Locate the cell with the specified text and output its [x, y] center coordinate. 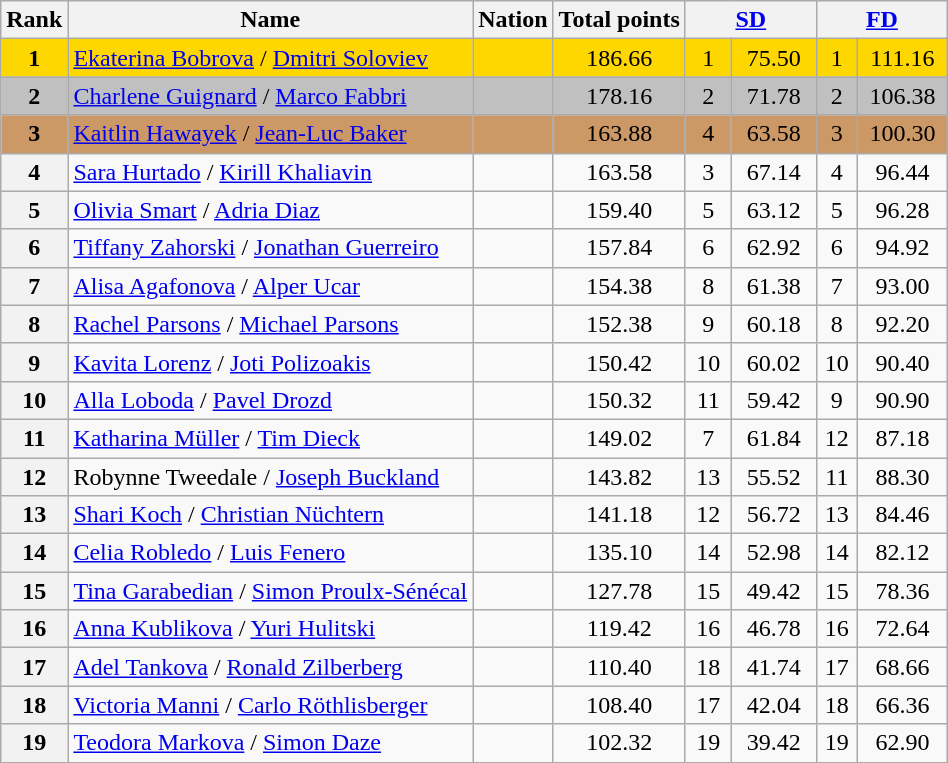
Celia Robledo / Luis Fenero [270, 553]
96.44 [902, 172]
149.02 [619, 438]
150.42 [619, 362]
78.36 [902, 591]
143.82 [619, 477]
94.92 [902, 248]
82.12 [902, 553]
62.90 [902, 743]
Robynne Tweedale / Joseph Buckland [270, 477]
178.16 [619, 96]
152.38 [619, 324]
SD [750, 20]
71.78 [774, 96]
100.30 [902, 134]
Rachel Parsons / Michael Parsons [270, 324]
41.74 [774, 667]
88.30 [902, 477]
102.32 [619, 743]
42.04 [774, 705]
Shari Koch / Christian Nüchtern [270, 515]
Rank [34, 20]
Tina Garabedian / Simon Proulx-Sénécal [270, 591]
Anna Kublikova / Yuri Hulitski [270, 629]
90.90 [902, 400]
63.12 [774, 210]
FD [882, 20]
75.50 [774, 58]
157.84 [619, 248]
Nation [513, 20]
96.28 [902, 210]
90.40 [902, 362]
46.78 [774, 629]
87.18 [902, 438]
111.16 [902, 58]
127.78 [619, 591]
106.38 [902, 96]
163.88 [619, 134]
Alla Loboda / Pavel Drozd [270, 400]
60.18 [774, 324]
186.66 [619, 58]
93.00 [902, 286]
119.42 [619, 629]
163.58 [619, 172]
66.36 [902, 705]
92.20 [902, 324]
Kaitlin Hawayek / Jean-Luc Baker [270, 134]
Teodora Markova / Simon Daze [270, 743]
Victoria Manni / Carlo Röthlisberger [270, 705]
60.02 [774, 362]
Olivia Smart / Adria Diaz [270, 210]
Ekaterina Bobrova / Dmitri Soloviev [270, 58]
Sara Hurtado / Kirill Khaliavin [270, 172]
49.42 [774, 591]
61.38 [774, 286]
154.38 [619, 286]
Alisa Agafonova / Alper Ucar [270, 286]
39.42 [774, 743]
Name [270, 20]
52.98 [774, 553]
Adel Tankova / Ronald Zilberberg [270, 667]
141.18 [619, 515]
59.42 [774, 400]
108.40 [619, 705]
Total points [619, 20]
150.32 [619, 400]
110.40 [619, 667]
56.72 [774, 515]
Tiffany Zahorski / Jonathan Guerreiro [270, 248]
84.46 [902, 515]
159.40 [619, 210]
135.10 [619, 553]
62.92 [774, 248]
72.64 [902, 629]
55.52 [774, 477]
68.66 [902, 667]
Katharina Müller / Tim Dieck [270, 438]
63.58 [774, 134]
67.14 [774, 172]
Charlene Guignard / Marco Fabbri [270, 96]
Kavita Lorenz / Joti Polizoakis [270, 362]
61.84 [774, 438]
